Output the [x, y] coordinate of the center of the cell containing the given text.  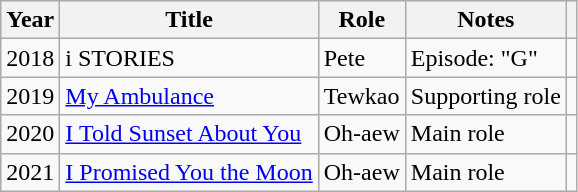
2021 [30, 172]
Role [362, 20]
2018 [30, 58]
Episode: "G" [486, 58]
i STORIES [189, 58]
Title [189, 20]
Tewkao [362, 96]
Notes [486, 20]
Year [30, 20]
2020 [30, 134]
Pete [362, 58]
2019 [30, 96]
Supporting role [486, 96]
I Promised You the Moon [189, 172]
My Ambulance [189, 96]
I Told Sunset About You [189, 134]
